Locate the cell with the specified text and output its [x, y] center coordinate. 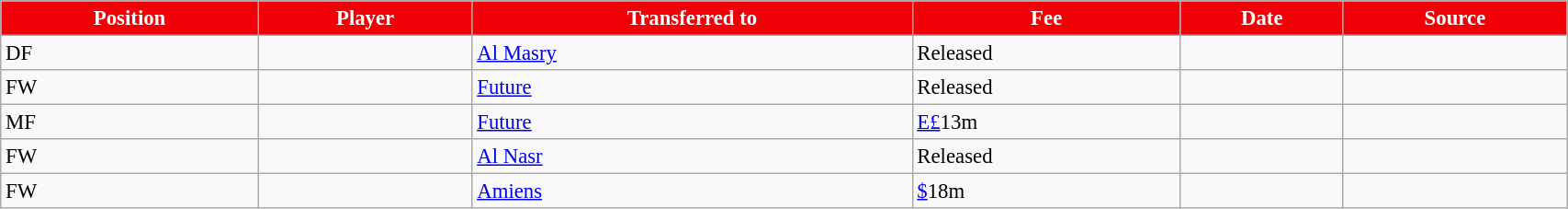
$18m [1046, 192]
Player [366, 18]
Date [1262, 18]
Fee [1046, 18]
Source [1455, 18]
Al Nasr [693, 157]
Transferred to [693, 18]
Position [130, 18]
DF [130, 53]
E£13m [1046, 122]
MF [130, 122]
Amiens [693, 192]
Al Masry [693, 53]
